Return [x, y] of the center of cell containing provided text 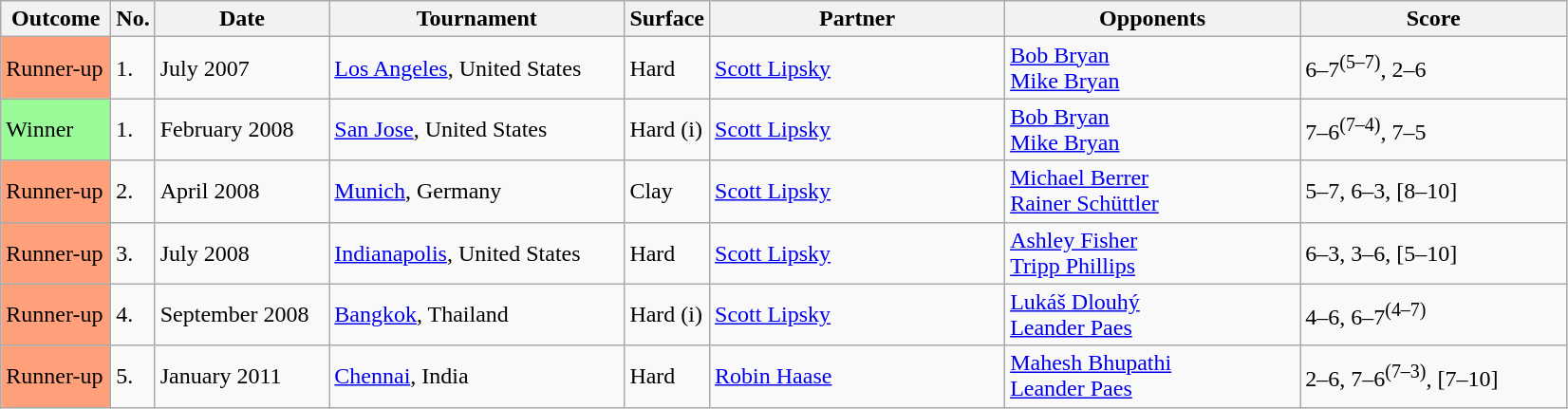
Date [242, 19]
Indianapolis, United States [476, 252]
Michael Berrer Rainer Schüttler [1152, 192]
July 2007 [242, 68]
4. [133, 315]
Lukáš Dlouhý Leander Paes [1152, 315]
July 2008 [242, 252]
5–7, 6–3, [8–10] [1433, 192]
Partner [858, 19]
Clay [667, 192]
Tournament [476, 19]
Ashley Fisher Tripp Phillips [1152, 252]
4–6, 6–7(4–7) [1433, 315]
Los Angeles, United States [476, 68]
Bangkok, Thailand [476, 315]
3. [133, 252]
January 2011 [242, 376]
No. [133, 19]
February 2008 [242, 129]
Score [1433, 19]
2–6, 7–6(7–3), [7–10] [1433, 376]
7–6(7–4), 7–5 [1433, 129]
Opponents [1152, 19]
2. [133, 192]
April 2008 [242, 192]
Surface [667, 19]
Mahesh Bhupathi Leander Paes [1152, 376]
5. [133, 376]
Winner [56, 129]
6–3, 3–6, [5–10] [1433, 252]
Munich, Germany [476, 192]
6–7(5–7), 2–6 [1433, 68]
Chennai, India [476, 376]
Outcome [56, 19]
Robin Haase [858, 376]
San Jose, United States [476, 129]
September 2008 [242, 315]
